Find where the given text appears and provide that cell's center as (X, Y) coordinate. 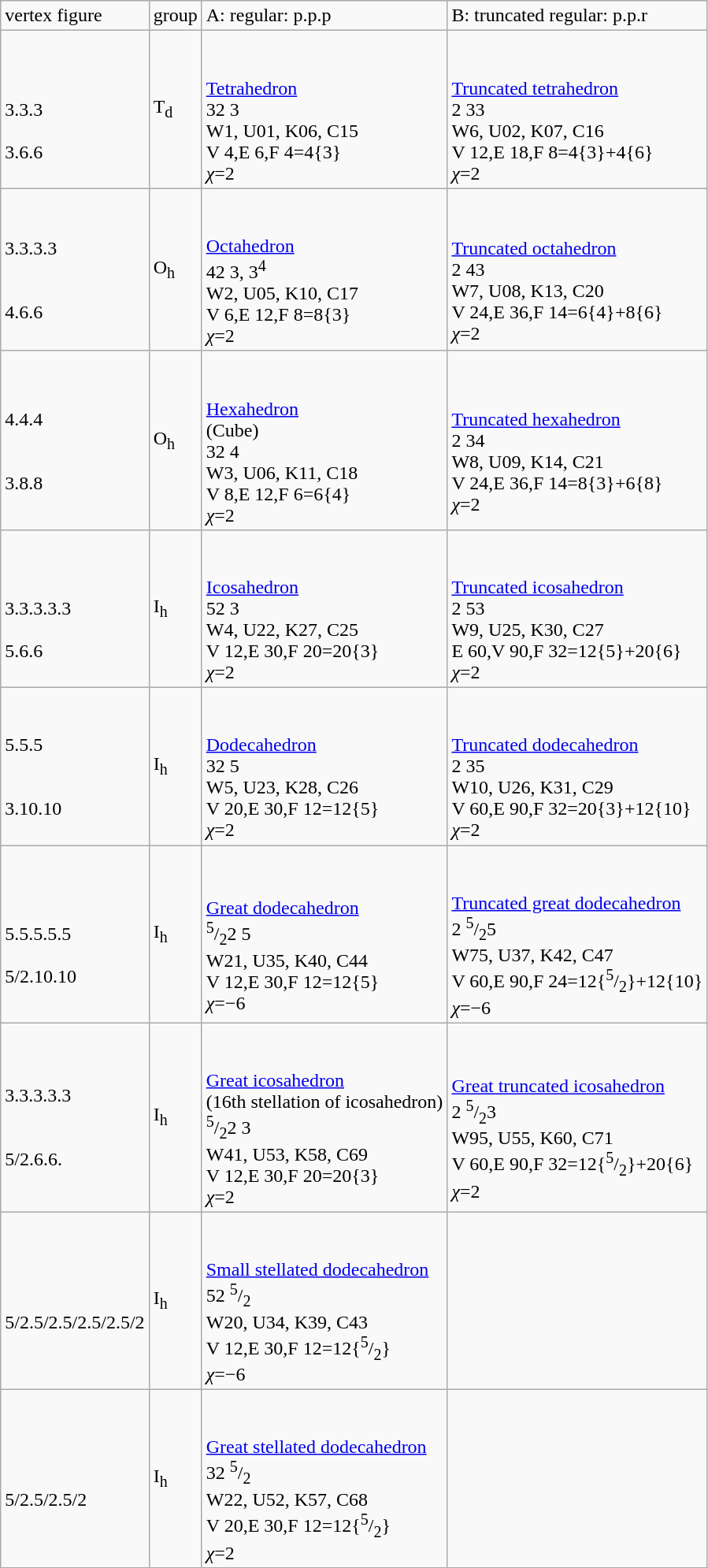
Truncated octahedron 2 43 W7, U08, K13, C20 V 24,E 36,F 14=6{4}+8{6} χ=2 (577, 269)
Td (175, 110)
vertex figure (75, 16)
5/2.5/2.5/2.5/2.5/2 (75, 1301)
A: regular: p.p.p (324, 16)
3.3.3.34.6.6 (75, 269)
Small stellated dodecahedron 52 5/2 W20, U34, K39, C43 V 12,E 30,F 12=12{5/2} χ=−6 (324, 1301)
5.5.5.5.5 5/2.10.10 (75, 934)
Great dodecahedron 5/22 5 W21, U35, K40, C44 V 12,E 30,F 12=12{5} χ=−6 (324, 934)
5/2.5/2.5/2 (75, 1479)
3.3.3.3.35/2.6.6. (75, 1117)
4.4.43.8.8 (75, 440)
Truncated dodecahedron 2 35 W10, U26, K31, C29 V 60,E 90,F 32=20{3}+12{10} χ=2 (577, 767)
Truncated great dodecahedron 2 5/25 W75, U37, K42, C47 V 60,E 90,F 24=12{5/2}+12{10} χ=−6 (577, 934)
Hexahedron (Cube) 32 4 W3, U06, K11, C18 V 8,E 12,F 6=6{4} χ=2 (324, 440)
5.5.53.10.10 (75, 767)
Great truncated icosahedron 2 5/23 W95, U55, K60, C71 V 60,E 90,F 32=12{5/2}+20{6} χ=2 (577, 1117)
Great icosahedron (16th stellation of icosahedron) 5/22 3 W41, U53, K58, C69 V 12,E 30,F 20=20{3} χ=2 (324, 1117)
3.3.3 3.6.6 (75, 110)
Truncated hexahedron 2 34 W8, U09, K14, C21 V 24,E 36,F 14=8{3}+6{8} χ=2 (577, 440)
Truncated tetrahedron 2 33 W6, U02, K07, C16 V 12,E 18,F 8=4{3}+4{6} χ=2 (577, 110)
Icosahedron 52 3 W4, U22, K27, C25 V 12,E 30,F 20=20{3} χ=2 (324, 608)
B: truncated regular: p.p.r (577, 16)
Tetrahedron 32 3 W1, U01, K06, C15 V 4,E 6,F 4=4{3} χ=2 (324, 110)
group (175, 16)
Octahedron 42 3, 34 W2, U05, K10, C17 V 6,E 12,F 8=8{3} χ=2 (324, 269)
Truncated icosahedron 2 53 W9, U25, K30, C27 E 60,V 90,F 32=12{5}+20{6} χ=2 (577, 608)
Great stellated dodecahedron 32 5/2 W22, U52, K57, C68 V 20,E 30,F 12=12{5/2} χ=2 (324, 1479)
3.3.3.3.3 5.6.6 (75, 608)
Dodecahedron 32 5 W5, U23, K28, C26 V 20,E 30,F 12=12{5} χ=2 (324, 767)
